From the cell containing the given text, extract its center point as (x, y) coordinate. 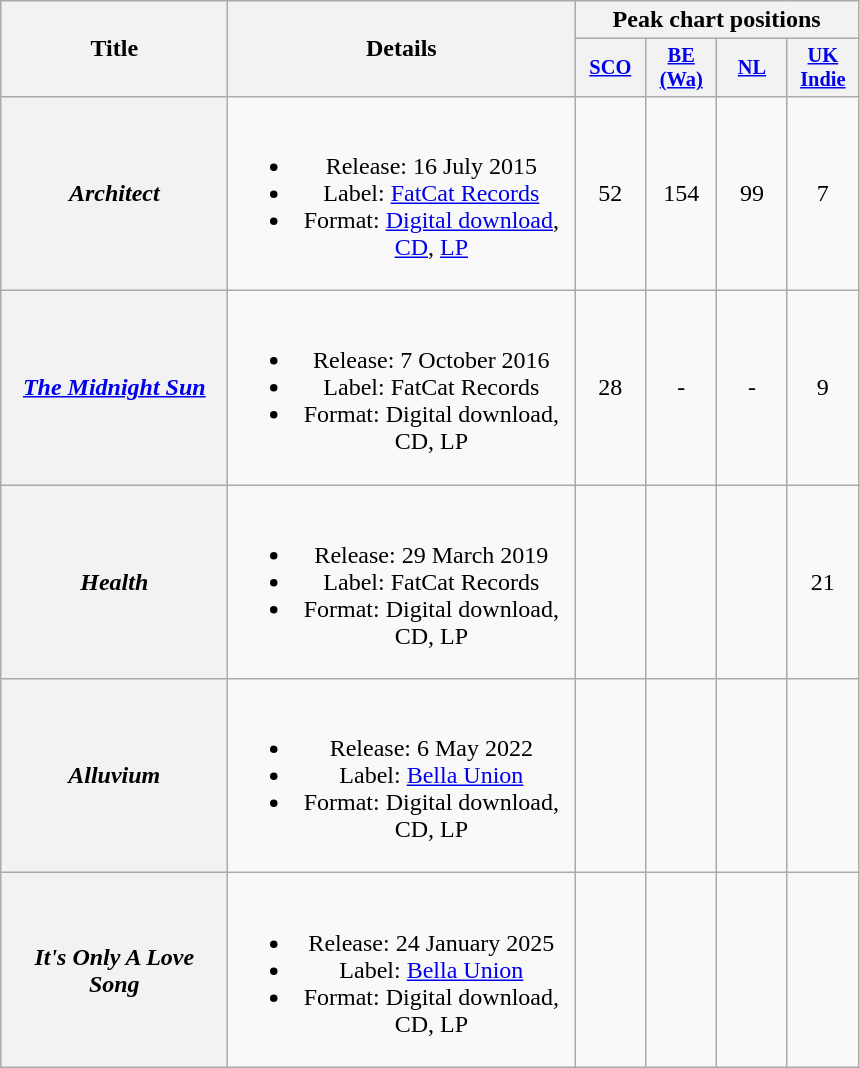
Release: 16 July 2015Label: FatCat RecordsFormat: Digital download, CD, LP (402, 193)
9 (822, 388)
Health (114, 582)
Release: 7 October 2016Label: FatCat RecordsFormat: Digital download, CD, LP (402, 388)
99 (752, 193)
Architect (114, 193)
NL (752, 68)
Alluvium (114, 776)
Release: 6 May 2022Label: Bella UnionFormat: Digital download, CD, LP (402, 776)
21 (822, 582)
154 (682, 193)
52 (610, 193)
UK Indie (822, 68)
Title (114, 49)
28 (610, 388)
Details (402, 49)
7 (822, 193)
The Midnight Sun (114, 388)
Peak chart positions (716, 20)
BE (Wa) (682, 68)
Release: 24 January 2025Label: Bella UnionFormat: Digital download, CD, LP (402, 970)
It's Only A Love Song (114, 970)
Release: 29 March 2019Label: FatCat RecordsFormat: Digital download, CD, LP (402, 582)
SCO (610, 68)
